Capture the cell that displays the provided text and extract its (X, Y) central coordinate. 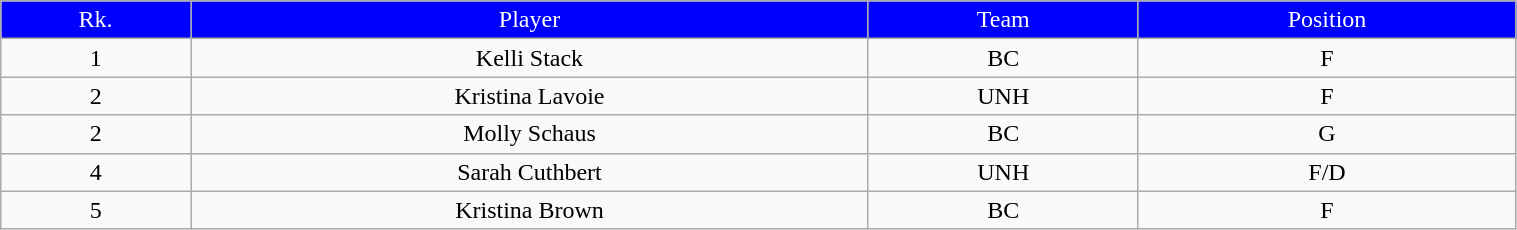
Position (1327, 20)
Team (1003, 20)
4 (96, 172)
Kristina Lavoie (529, 96)
Molly Schaus (529, 134)
1 (96, 58)
G (1327, 134)
Sarah Cuthbert (529, 172)
5 (96, 210)
Rk. (96, 20)
Kelli Stack (529, 58)
F/D (1327, 172)
Kristina Brown (529, 210)
Player (529, 20)
